Detect which cell encompasses the target text, then output its (x, y) center coordinate. 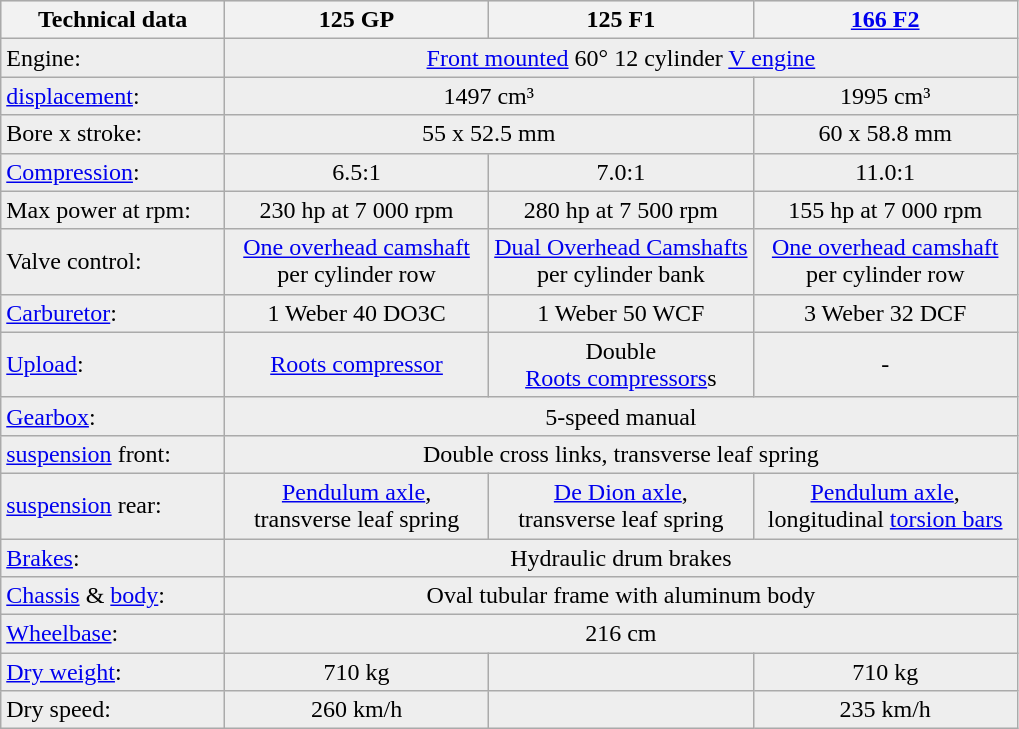
125 GP (356, 20)
55 x 52.5 mm (488, 134)
Wheelbase: (113, 634)
1995 cm³ (885, 96)
Engine: (113, 58)
Dry speed: (113, 710)
166 F2 (885, 20)
11.0:1 (885, 172)
Brakes: (113, 557)
Technical data (113, 20)
Gearbox: (113, 416)
Hydraulic drum brakes (620, 557)
Dual Overhead Camshaftsper cylinder bank (621, 262)
280 hp at 7 500 rpm (621, 210)
Oval tubular frame with aluminum body (620, 596)
260 km/h (356, 710)
5-speed manual (620, 416)
displacement: (113, 96)
216 cm (620, 634)
3 Weber 32 DCF (885, 313)
Carburetor: (113, 313)
Pendulum axle,transverse leaf spring (356, 506)
- (885, 364)
1 Weber 40 DO3C (356, 313)
Pendulum axle,longitudinal torsion bars (885, 506)
60 x 58.8 mm (885, 134)
Front mounted 60° 12 cylinder V engine (620, 58)
235 km/h (885, 710)
Compression: (113, 172)
6.5:1 (356, 172)
Bore x stroke: (113, 134)
Roots compressor (356, 364)
7.0:1 (621, 172)
Double cross links, transverse leaf spring (620, 454)
suspension front: (113, 454)
Chassis & body: (113, 596)
De Dion axle,transverse leaf spring (621, 506)
Dry weight: (113, 672)
1 Weber 50 WCF (621, 313)
Valve control: (113, 262)
1497 cm³ (488, 96)
DoubleRoots compressorss (621, 364)
suspension rear: (113, 506)
125 F1 (621, 20)
Upload: (113, 364)
155 hp at 7 000 rpm (885, 210)
230 hp at 7 000 rpm (356, 210)
Max power at rpm: (113, 210)
